Find where the given text appears and provide that cell's center as (X, Y) coordinate. 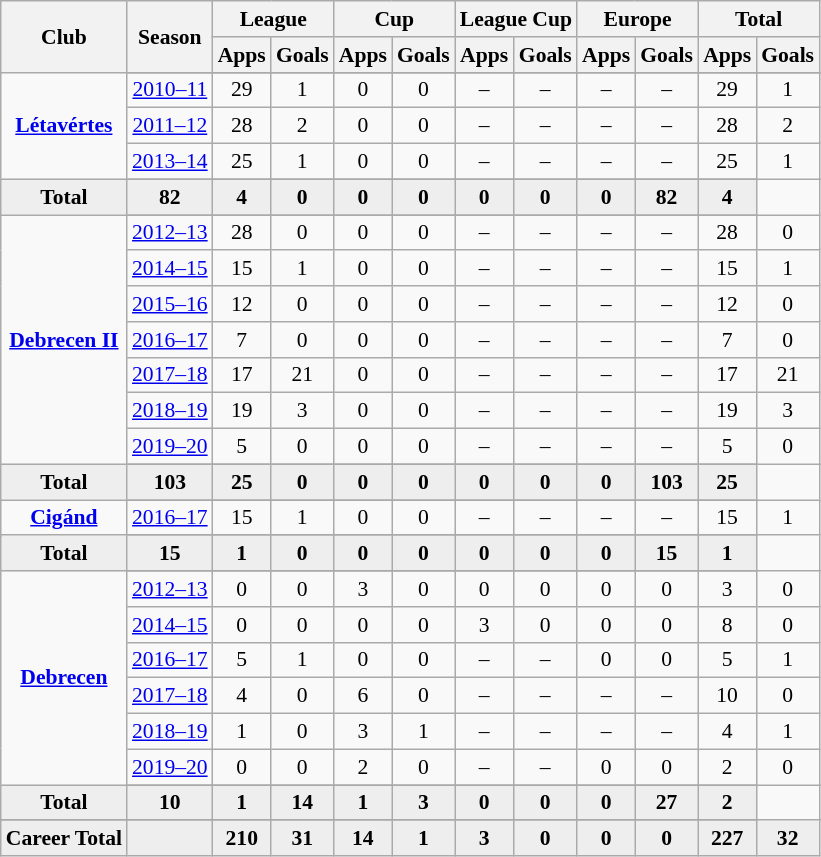
League (274, 19)
Europe (638, 19)
Cigánd (64, 518)
2015–16 (170, 304)
Cup (394, 19)
Club (64, 36)
227 (727, 839)
Debrecen (64, 678)
Létavértes (64, 126)
6 (363, 696)
31 (302, 839)
2010–11 (170, 90)
Career Total (64, 839)
League Cup (516, 19)
32 (788, 839)
210 (242, 839)
Season (170, 36)
27 (666, 803)
2013–14 (170, 162)
2011–12 (170, 126)
8 (727, 625)
Debrecen II (64, 340)
